Search for the cell housing the specified text and yield its (X, Y) center coordinate. 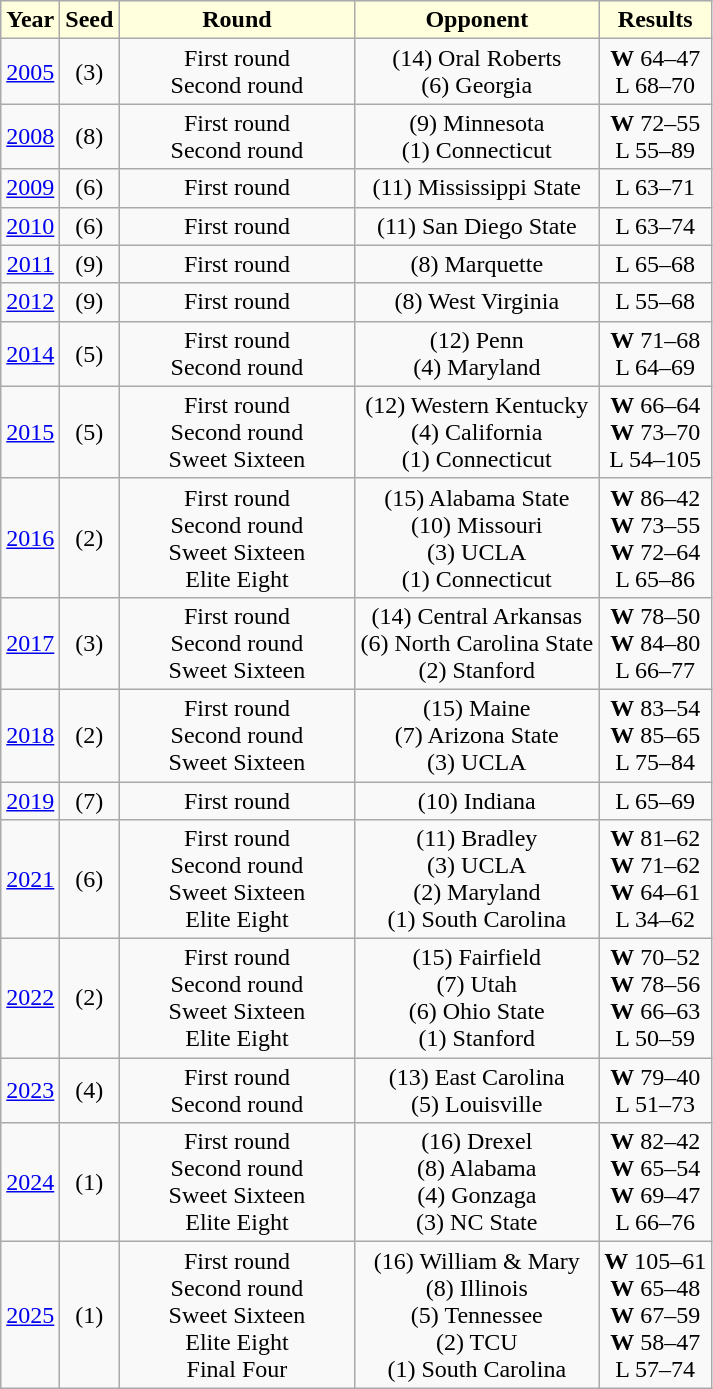
First roundSecond roundSweet SixteenElite EightFinal Four (237, 1315)
(12) Western Kentucky(4) California(1) Connecticut (477, 432)
L 65–69 (656, 801)
W 81–62W 71–62W 64–61L 34–62 (656, 880)
2012 (30, 302)
(4) (90, 1090)
W 72–55L 55–89 (656, 136)
(16) William & Mary(8) Illinois(5) Tennessee(2) TCU(1) South Carolina (477, 1315)
2005 (30, 72)
2009 (30, 188)
(14) Oral Roberts(6) Georgia (477, 72)
L 65–68 (656, 264)
(16) Drexel(8) Alabama(4) Gonzaga(3) NC State (477, 1182)
(8) (90, 136)
W 78–50W 84–80L 66–77 (656, 643)
Year (30, 20)
(11) Mississippi State (477, 188)
L 63–74 (656, 226)
2021 (30, 880)
2022 (30, 998)
W 86–42W 73–55W 72–64L 65–86 (656, 538)
(8) West Virginia (477, 302)
W 71–68L 64–69 (656, 354)
Seed (90, 20)
W 82–42W 65–54W 69–47L 66–76 (656, 1182)
(9) Minnesota(1) Connecticut (477, 136)
(12) Penn(4) Maryland (477, 354)
Round (237, 20)
(15) Maine(7) Arizona State(3) UCLA (477, 735)
2014 (30, 354)
2008 (30, 136)
2023 (30, 1090)
(13) East Carolina(5) Louisville (477, 1090)
2017 (30, 643)
2018 (30, 735)
Opponent (477, 20)
(15) Fairfield(7) Utah(6) Ohio State (1) Stanford (477, 998)
(15) Alabama State(10) Missouri(3) UCLA(1) Connecticut (477, 538)
2011 (30, 264)
W 64–47L 68–70 (656, 72)
2016 (30, 538)
Results (656, 20)
2019 (30, 801)
W 105–61W 65–48W 67–59W 58–47L 57–74 (656, 1315)
2010 (30, 226)
(8) Marquette (477, 264)
(10) Indiana (477, 801)
W 66–64W 73–70L 54–105 (656, 432)
2024 (30, 1182)
(14) Central Arkansas(6) North Carolina State(2) Stanford (477, 643)
W 70–52W 78–56W 66–63L 50–59 (656, 998)
(11) Bradley(3) UCLA(2) Maryland (1) South Carolina (477, 880)
W 79–40L 51–73 (656, 1090)
L 55–68 (656, 302)
(7) (90, 801)
W 83–54W 85–65L 75–84 (656, 735)
(11) San Diego State (477, 226)
2015 (30, 432)
L 63–71 (656, 188)
2025 (30, 1315)
